For the text-containing cell, return its midpoint in (x, y) coordinate format. 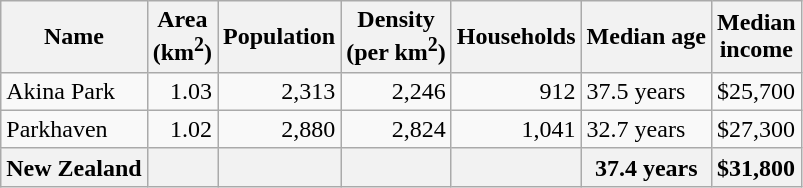
1.02 (182, 129)
1,041 (516, 129)
Median age (646, 37)
37.5 years (646, 91)
$25,700 (756, 91)
2,313 (280, 91)
1.03 (182, 91)
912 (516, 91)
2,246 (396, 91)
New Zealand (74, 167)
Density(per km2) (396, 37)
Parkhaven (74, 129)
Akina Park (74, 91)
2,880 (280, 129)
$27,300 (756, 129)
Population (280, 37)
37.4 years (646, 167)
$31,800 (756, 167)
Medianincome (756, 37)
32.7 years (646, 129)
2,824 (396, 129)
Households (516, 37)
Area(km2) (182, 37)
Name (74, 37)
